Scan for the cell matching the given text and deliver its (x, y) coordinate at center. 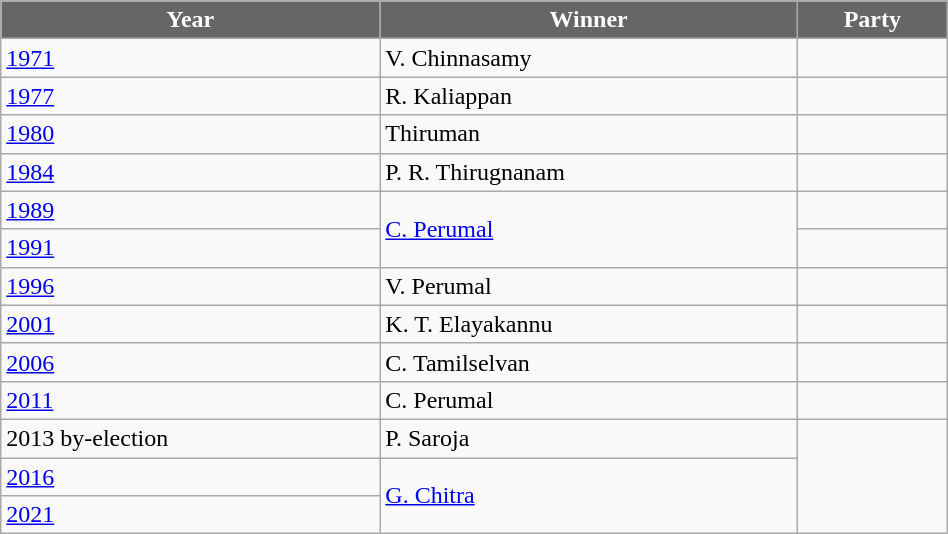
Thiruman (589, 134)
V. Perumal (589, 286)
C. Tamilselvan (589, 362)
1984 (190, 172)
1989 (190, 210)
Year (190, 20)
2016 (190, 477)
1980 (190, 134)
2001 (190, 324)
Winner (589, 20)
2021 (190, 515)
2006 (190, 362)
2011 (190, 400)
1977 (190, 96)
1996 (190, 286)
Party (872, 20)
R. Kaliappan (589, 96)
G. Chitra (589, 496)
P. R. Thirugnanam (589, 172)
V. Chinnasamy (589, 58)
K. T. Elayakannu (589, 324)
1971 (190, 58)
1991 (190, 248)
2013 by-election (190, 438)
P. Saroja (589, 438)
